From the cell containing the given text, extract its center point as [X, Y] coordinate. 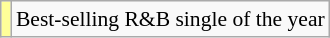
Best-selling R&B single of the year [170, 19]
